Provide the [X, Y] coordinate of the cell's center where the given text is located.  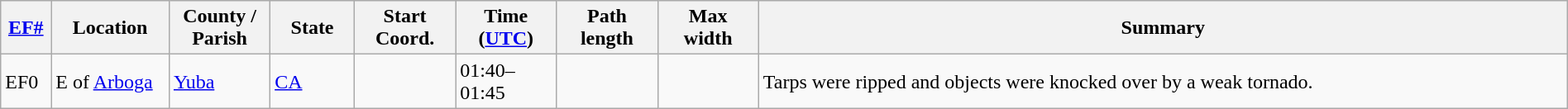
Start Coord. [404, 28]
Yuba [219, 81]
Location [111, 28]
Summary [1163, 28]
Path length [607, 28]
State [313, 28]
Time (UTC) [506, 28]
01:40–01:45 [506, 81]
EF0 [26, 81]
CA [313, 81]
E of Arboga [111, 81]
County / Parish [219, 28]
Max width [708, 28]
EF# [26, 28]
Tarps were ripped and objects were knocked over by a weak tornado. [1163, 81]
